Provide the (x, y) coordinate of the cell's center where the given text is located.  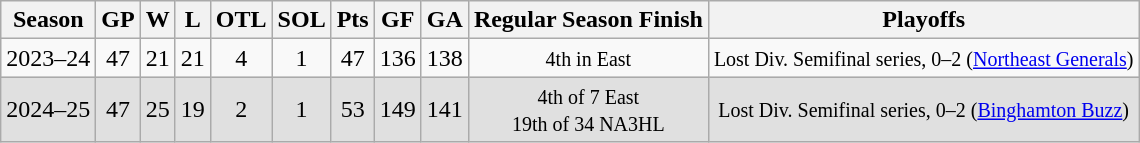
4th of 7 East19th of 34 NA3HL (588, 110)
Lost Div. Semifinal series, 0–2 (Binghamton Buzz) (924, 110)
Season (48, 20)
2 (241, 110)
141 (444, 110)
149 (398, 110)
Lost Div. Semifinal series, 0–2 (Northeast Generals) (924, 58)
GA (444, 20)
19 (192, 110)
4th in East (588, 58)
53 (352, 110)
4 (241, 58)
GP (118, 20)
Pts (352, 20)
25 (158, 110)
Regular Season Finish (588, 20)
W (158, 20)
2023–24 (48, 58)
2024–25 (48, 110)
GF (398, 20)
L (192, 20)
OTL (241, 20)
SOL (302, 20)
138 (444, 58)
136 (398, 58)
Playoffs (924, 20)
